Pinpoint the cell where the given text exists, returning its (x, y) midpoint coordinate. 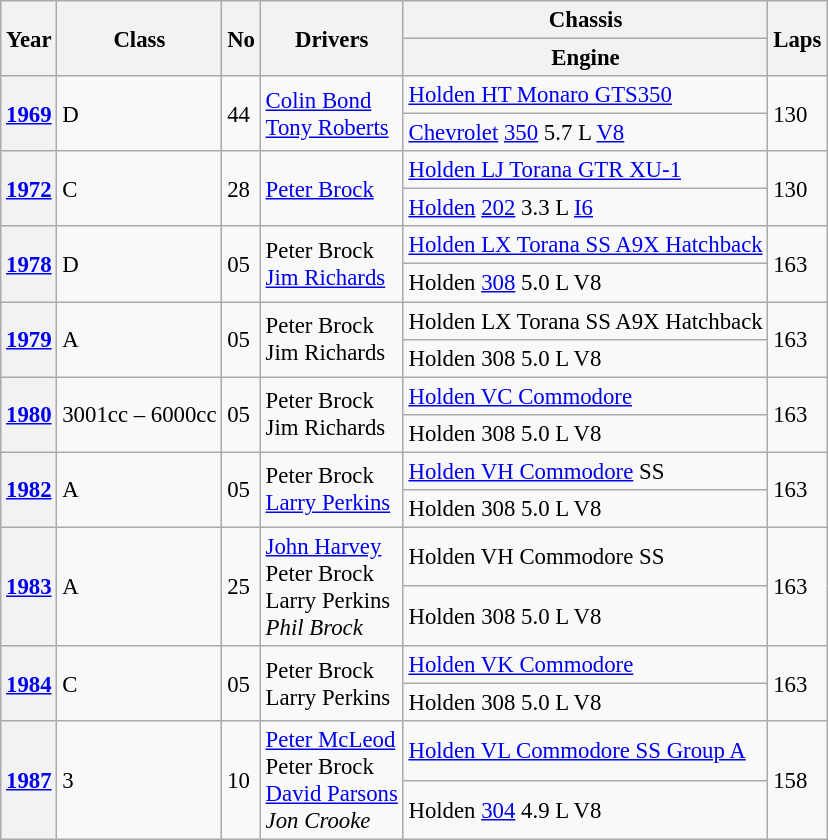
158 (798, 780)
10 (241, 780)
3 (140, 780)
Engine (586, 58)
Chassis (586, 20)
Holden VC Commodore (586, 396)
1980 (29, 414)
Drivers (332, 38)
John Harvey Peter Brock Larry Perkins Phil Brock (332, 586)
28 (241, 188)
Year (29, 38)
Holden VL Commodore SS Group A (586, 750)
Holden VK Commodore (586, 665)
Holden LJ Torana GTR XU-1 (586, 170)
No (241, 38)
25 (241, 586)
Colin Bond Tony Roberts (332, 114)
1972 (29, 188)
1984 (29, 684)
1987 (29, 780)
44 (241, 114)
Class (140, 38)
Holden HT Monaro GTS350 (586, 95)
Laps (798, 38)
Holden 202 3.3 L I6 (586, 208)
Peter Brock (332, 188)
1982 (29, 490)
Peter McLeod Peter Brock David Parsons Jon Crooke (332, 780)
Chevrolet 350 5.7 L V8 (586, 133)
1969 (29, 114)
3001cc – 6000cc (140, 414)
1979 (29, 340)
1978 (29, 264)
1983 (29, 586)
Holden 304 4.9 L V8 (586, 810)
